Extract the [X, Y] coordinate from the center of the cell holding the provided text.  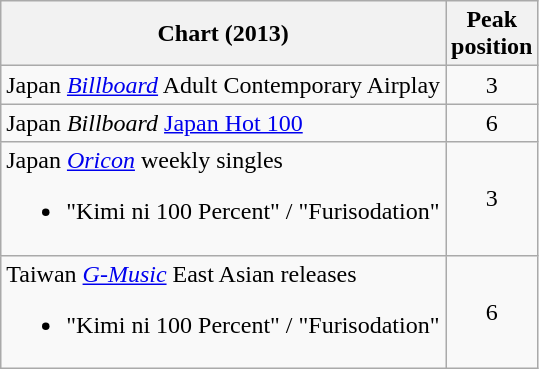
Japan Billboard Japan Hot 100 [224, 123]
Japan Billboard Adult Contemporary Airplay [224, 85]
Peakposition [492, 34]
Taiwan G-Music East Asian releases"Kimi ni 100 Percent" / "Furisodation" [224, 312]
Japan Oricon weekly singles"Kimi ni 100 Percent" / "Furisodation" [224, 198]
Chart (2013) [224, 34]
